Scan for the cell matching the given text and deliver its [X, Y] coordinate at center. 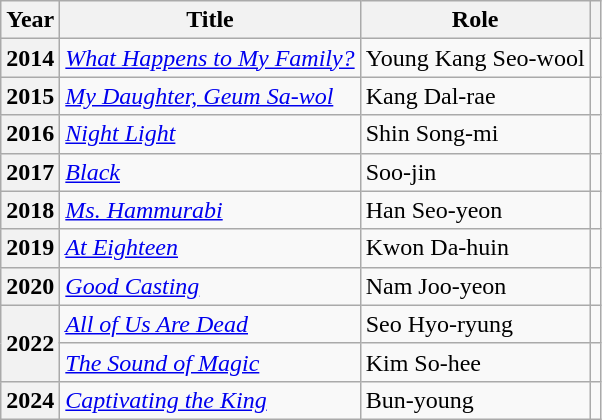
The Sound of Magic [210, 362]
2020 [30, 286]
Soo-jin [475, 172]
Young Kang Seo-wool [475, 58]
Night Light [210, 134]
2018 [30, 210]
At Eighteen [210, 248]
Shin Song-mi [475, 134]
2016 [30, 134]
Black [210, 172]
Year [30, 20]
All of Us Are Dead [210, 324]
Kim So-hee [475, 362]
2014 [30, 58]
Han Seo-yeon [475, 210]
Ms. Hammurabi [210, 210]
Kang Dal-rae [475, 96]
Seo Hyo-ryung [475, 324]
2024 [30, 400]
Bun-young [475, 400]
Good Casting [210, 286]
My Daughter, Geum Sa-wol [210, 96]
Captivating the King [210, 400]
Role [475, 20]
2022 [30, 343]
Title [210, 20]
2015 [30, 96]
2019 [30, 248]
Nam Joo-yeon [475, 286]
2017 [30, 172]
Kwon Da-huin [475, 248]
What Happens to My Family? [210, 58]
